Output the [X, Y] coordinate of the center of the cell containing the given text.  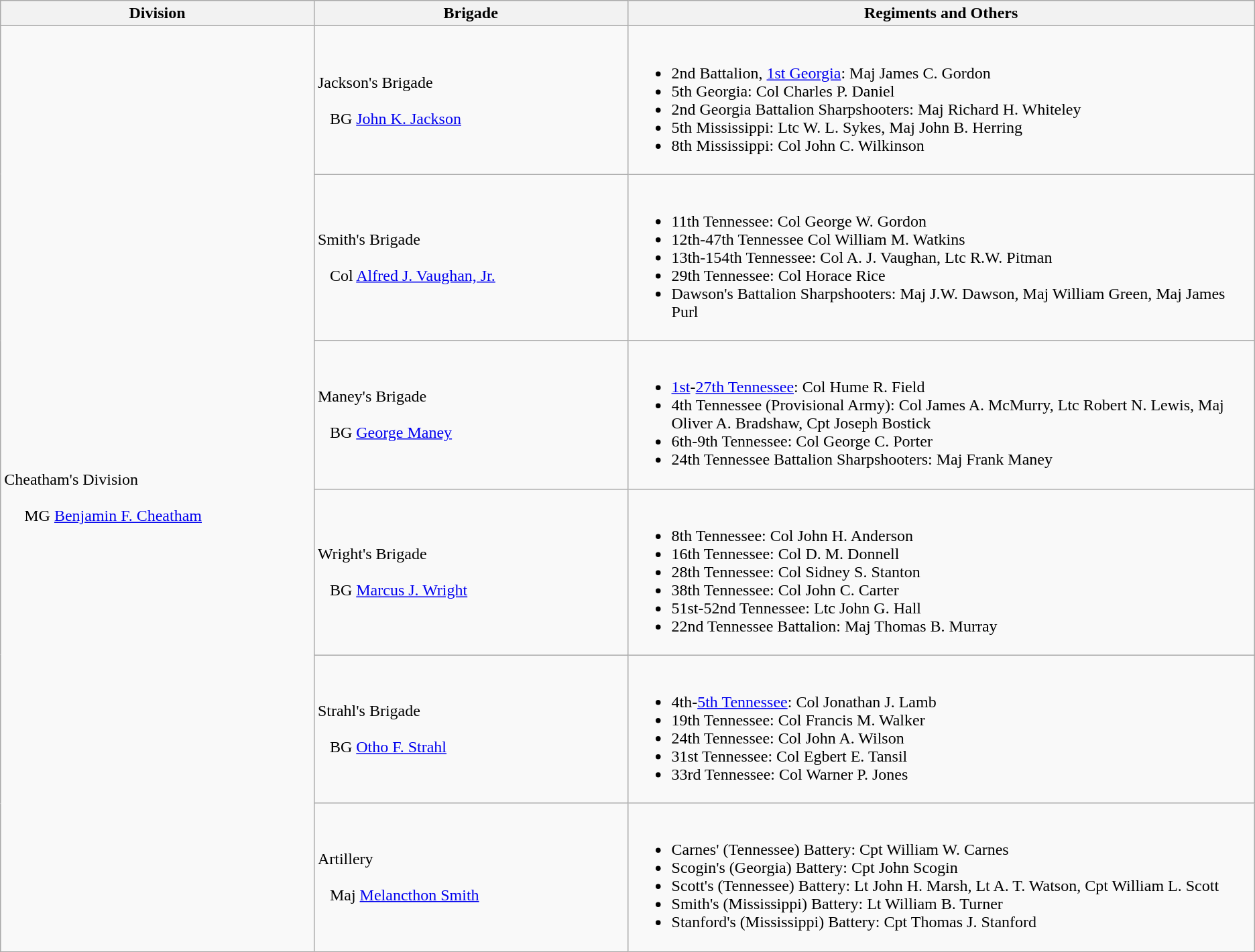
Cheatham's Division MG Benjamin F. Cheatham [158, 489]
Division [158, 13]
Smith's Brigade Col Alfred J. Vaughan, Jr. [471, 257]
Artillery Maj Melancthon Smith [471, 877]
Jackson's Brigade BG John K. Jackson [471, 101]
Strahl's Brigade BG Otho F. Strahl [471, 729]
Brigade [471, 13]
Maney's Brigade BG George Maney [471, 414]
Wright's Brigade BG Marcus J. Wright [471, 572]
Regiments and Others [941, 13]
